Capture the cell that displays the provided text and extract its (x, y) central coordinate. 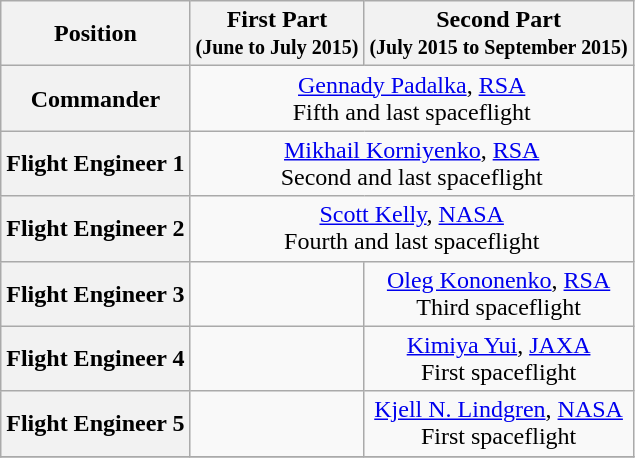
Flight Engineer 4 (96, 358)
Kimiya Yui, JAXAFirst spaceflight (498, 358)
Oleg Kononenko, RSAThird spaceflight (498, 294)
Scott Kelly, NASAFourth and last spaceflight (412, 228)
First Part(June to July 2015) (277, 34)
Commander (96, 98)
Flight Engineer 5 (96, 424)
Flight Engineer 2 (96, 228)
Mikhail Korniyenko, RSASecond and last spaceflight (412, 164)
Flight Engineer 1 (96, 164)
Gennady Padalka, RSAFifth and last spaceflight (412, 98)
Kjell N. Lindgren, NASAFirst spaceflight (498, 424)
Position (96, 34)
Flight Engineer 3 (96, 294)
Second Part(July 2015 to September 2015) (498, 34)
